Return [X, Y] of the center of cell containing provided text 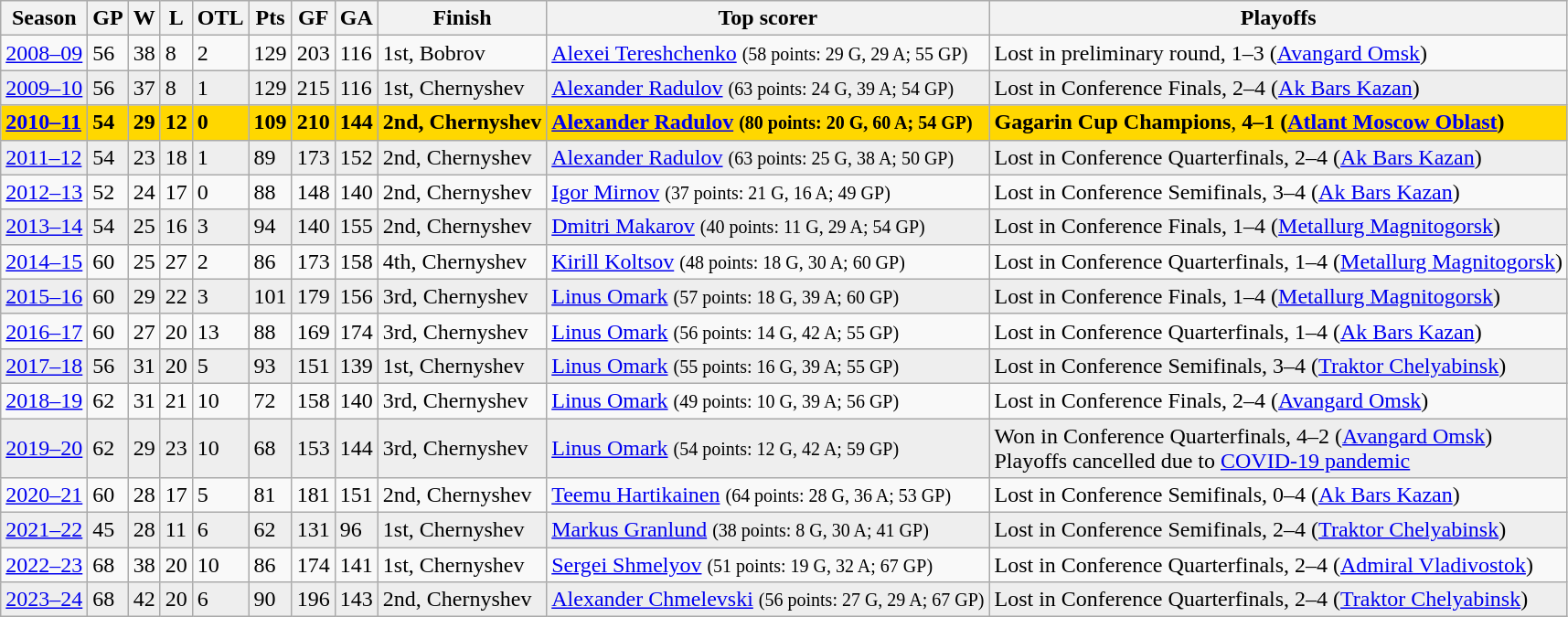
Lost in Conference Semifinals, 3–4 (Traktor Chelyabinsk) [1278, 366]
45 [108, 530]
2012–13 [44, 192]
Alexander Chmelevski (56 points: 27 G, 29 A; 67 GP) [768, 600]
2023–24 [44, 600]
148 [313, 192]
156 [357, 296]
Lost in Conference Finals, 2–4 (Avangard Omsk) [1278, 400]
Pts [271, 18]
2021–22 [44, 530]
Alexander Radulov (63 points: 25 G, 38 A; 50 GP) [768, 157]
141 [357, 565]
2013–14 [44, 227]
94 [271, 227]
72 [271, 400]
12 [176, 122]
2010–11 [44, 122]
GF [313, 18]
Lost in Conference Quarterfinals, 2–4 (Traktor Chelyabinsk) [1278, 600]
181 [313, 495]
OTL [220, 18]
GP [108, 18]
Lost in Conference Semifinals, 3–4 (Ak Bars Kazan) [1278, 192]
Gagarin Cup Champions, 4–1 (Atlant Moscow Oblast) [1278, 122]
2009–10 [44, 88]
2022–23 [44, 565]
2008–09 [44, 53]
Markus Granlund (38 points: 8 G, 30 A; 41 GP) [768, 530]
90 [271, 600]
155 [357, 227]
W [144, 18]
109 [271, 122]
131 [313, 530]
210 [313, 122]
2019–20 [44, 448]
Alexei Tereshchenko (58 points: 29 G, 29 A; 55 GP) [768, 53]
37 [144, 88]
18 [176, 157]
93 [271, 366]
Top scorer [768, 18]
42 [144, 600]
16 [176, 227]
4th, Chernyshev [462, 261]
Alexander Radulov (80 points: 20 G, 60 A; 54 GP) [768, 122]
Linus Omark (54 points: 12 G, 42 A; 59 GP) [768, 448]
Lost in Conference Semifinals, 2–4 (Traktor Chelyabinsk) [1278, 530]
Alexander Radulov (63 points: 24 G, 39 A; 54 GP) [768, 88]
143 [357, 600]
169 [313, 331]
Lost in Conference Quarterfinals, 2–4 (Admiral Vladivostok) [1278, 565]
215 [313, 88]
96 [357, 530]
Season [44, 18]
Lost in Conference Quarterfinals, 1–4 (Metallurg Magnitogorsk) [1278, 261]
81 [271, 495]
152 [357, 157]
179 [313, 296]
Kirill Koltsov (48 points: 18 G, 30 A; 60 GP) [768, 261]
2018–19 [44, 400]
139 [357, 366]
Sergei Shmelyov (51 points: 19 G, 32 A; 67 GP) [768, 565]
196 [313, 600]
Playoffs [1278, 18]
2016–17 [44, 331]
Linus Omark (56 points: 14 G, 42 A; 55 GP) [768, 331]
1st, Bobrov [462, 53]
Lost in Conference Semifinals, 0–4 (Ak Bars Kazan) [1278, 495]
L [176, 18]
2017–18 [44, 366]
Igor Mirnov (37 points: 21 G, 16 A; 49 GP) [768, 192]
101 [271, 296]
Lost in preliminary round, 1–3 (Avangard Omsk) [1278, 53]
Linus Omark (49 points: 10 G, 39 A; 56 GP) [768, 400]
203 [313, 53]
2014–15 [44, 261]
Linus Omark (55 points: 16 G, 39 A; 55 GP) [768, 366]
2020–21 [44, 495]
Dmitri Makarov (40 points: 11 G, 29 A; 54 GP) [768, 227]
2015–16 [44, 296]
2011–12 [44, 157]
22 [176, 296]
11 [176, 530]
GA [357, 18]
Lost in Conference Quarterfinals, 1–4 (Ak Bars Kazan) [1278, 331]
21 [176, 400]
52 [108, 192]
Linus Omark (57 points: 18 G, 39 A; 60 GP) [768, 296]
Finish [462, 18]
Won in Conference Quarterfinals, 4–2 (Avangard Omsk)Playoffs cancelled due to COVID-19 pandemic [1278, 448]
13 [220, 331]
24 [144, 192]
153 [313, 448]
Teemu Hartikainen (64 points: 28 G, 36 A; 53 GP) [768, 495]
Lost in Conference Quarterfinals, 2–4 (Ak Bars Kazan) [1278, 157]
89 [271, 157]
Lost in Conference Finals, 2–4 (Ak Bars Kazan) [1278, 88]
